Extract the [X, Y] coordinate from the center of the cell holding the provided text.  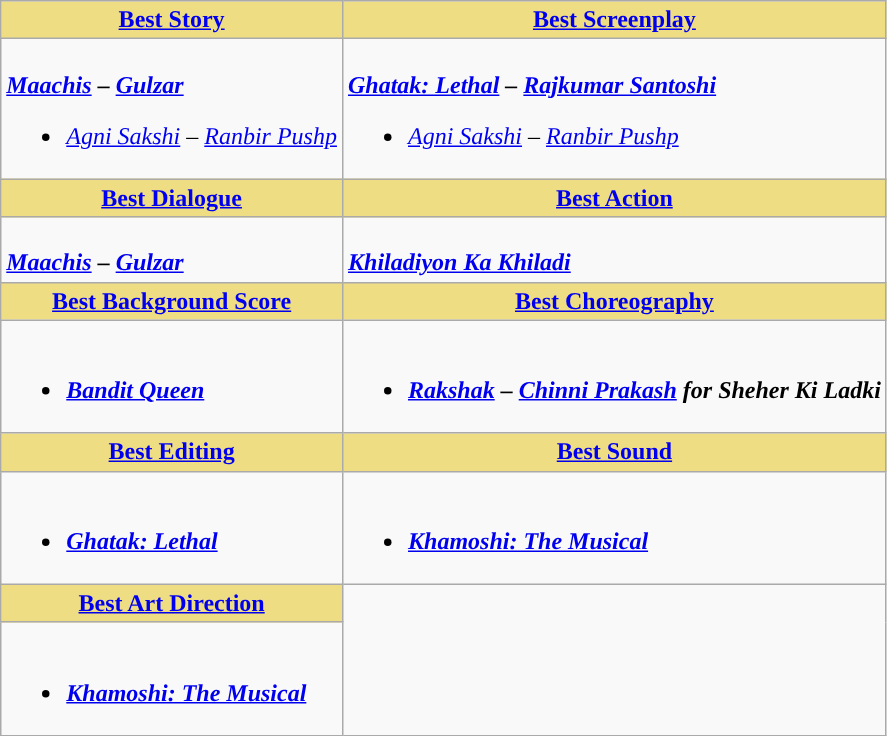
Rakshak – Chinni Prakash for Sheher Ki Ladki [614, 376]
Maachis – Gulzar [172, 250]
Best Sound [614, 452]
Bandit Queen [172, 376]
Best Background Score [172, 301]
Maachis – Gulzar Agni Sakshi – Ranbir Pushp [172, 109]
Best Screenplay [614, 20]
Best Story [172, 20]
Best Action [614, 198]
Best Dialogue [172, 198]
Best Choreography [614, 301]
Ghatak: Lethal [172, 528]
Best Editing [172, 452]
Ghatak: Lethal – Rajkumar Santoshi Agni Sakshi – Ranbir Pushp [614, 109]
Best Art Direction [172, 603]
Khiladiyon Ka Khiladi [614, 250]
